From the cell containing the given text, extract its center point as [x, y] coordinate. 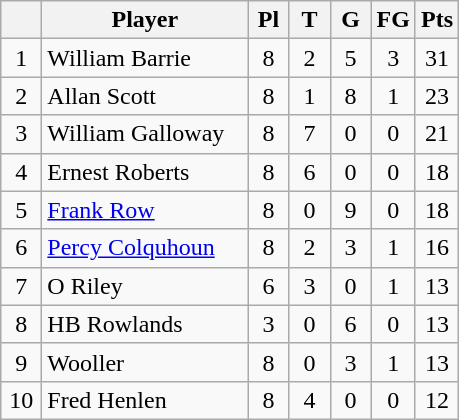
31 [436, 58]
21 [436, 134]
T [310, 20]
Fred Henlen [145, 400]
Percy Colquhoun [145, 248]
Pl [268, 20]
10 [22, 400]
Allan Scott [145, 96]
12 [436, 400]
William Galloway [145, 134]
G [350, 20]
Pts [436, 20]
16 [436, 248]
O Riley [145, 286]
23 [436, 96]
FG [393, 20]
Frank Row [145, 210]
Ernest Roberts [145, 172]
HB Rowlands [145, 324]
William Barrie [145, 58]
Wooller [145, 362]
Player [145, 20]
